Detect which cell encompasses the target text, then output its [x, y] center coordinate. 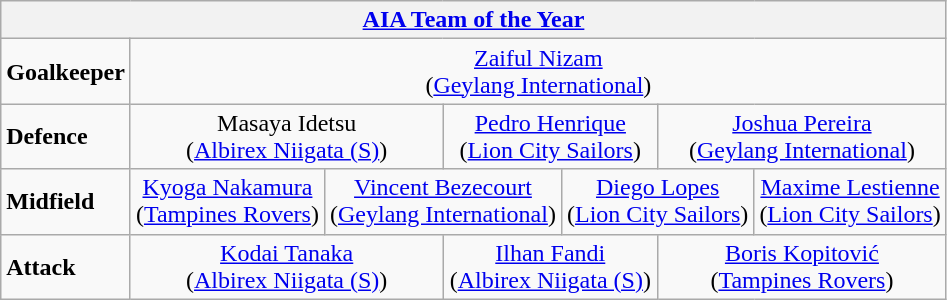
Joshua Pereira (Geylang International) [802, 136]
Masaya Idetsu (Albirex Niigata (S)) [286, 136]
Goalkeeper [66, 72]
Vincent Bezecourt (Geylang International) [442, 202]
Boris Kopitović (Tampines Rovers) [802, 266]
Midfield [66, 202]
Ilhan Fandi (Albirex Niigata (S)) [550, 266]
Diego Lopes (Lion City Sailors) [657, 202]
Maxime Lestienne (Lion City Sailors) [850, 202]
Pedro Henrique (Lion City Sailors) [550, 136]
Attack [66, 266]
Kyoga Nakamura (Tampines Rovers) [227, 202]
Zaiful Nizam (Geylang International) [538, 72]
AIA Team of the Year [474, 20]
Kodai Tanaka (Albirex Niigata (S)) [286, 266]
Defence [66, 136]
